Output the [X, Y] coordinate of the center of the cell containing the given text.  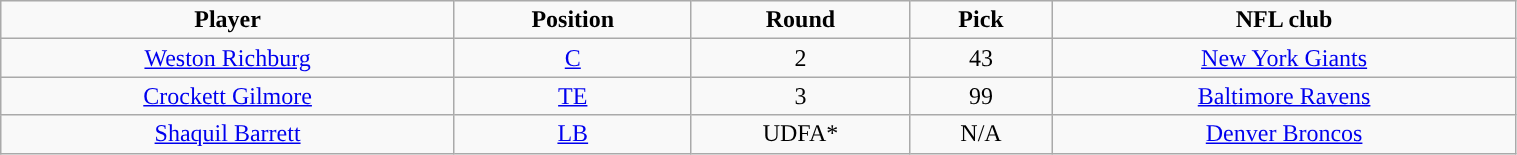
Shaquil Barrett [228, 134]
Crockett Gilmore [228, 96]
Denver Broncos [1284, 134]
TE [572, 96]
UDFA* [800, 134]
New York Giants [1284, 58]
LB [572, 134]
N/A [981, 134]
Pick [981, 20]
NFL club [1284, 20]
43 [981, 58]
Position [572, 20]
Player [228, 20]
Round [800, 20]
C [572, 58]
3 [800, 96]
Weston Richburg [228, 58]
Baltimore Ravens [1284, 96]
99 [981, 96]
2 [800, 58]
